For the text-containing cell, return its midpoint in [x, y] coordinate format. 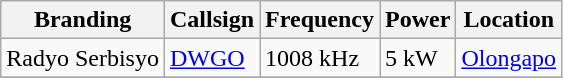
Radyo Serbisyo [83, 58]
Frequency [320, 20]
Location [509, 20]
Power [418, 20]
Olongapo [509, 58]
DWGO [212, 58]
5 kW [418, 58]
1008 kHz [320, 58]
Branding [83, 20]
Callsign [212, 20]
